Extract the (x, y) coordinate from the center of the cell holding the provided text.  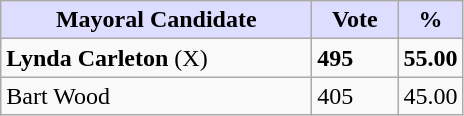
Bart Wood (156, 96)
405 (355, 96)
Vote (355, 20)
55.00 (430, 58)
495 (355, 58)
Lynda Carleton (X) (156, 58)
% (430, 20)
Mayoral Candidate (156, 20)
45.00 (430, 96)
